Detect which cell encompasses the target text, then output its [X, Y] center coordinate. 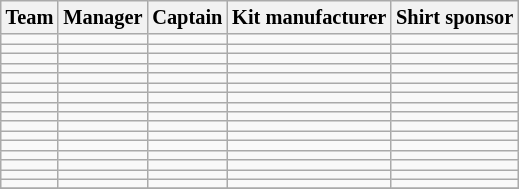
Team [30, 17]
Kit manufacturer [309, 17]
Manager [102, 17]
Shirt sponsor [454, 17]
Captain [187, 17]
